Scan for the cell matching the given text and deliver its [x, y] coordinate at center. 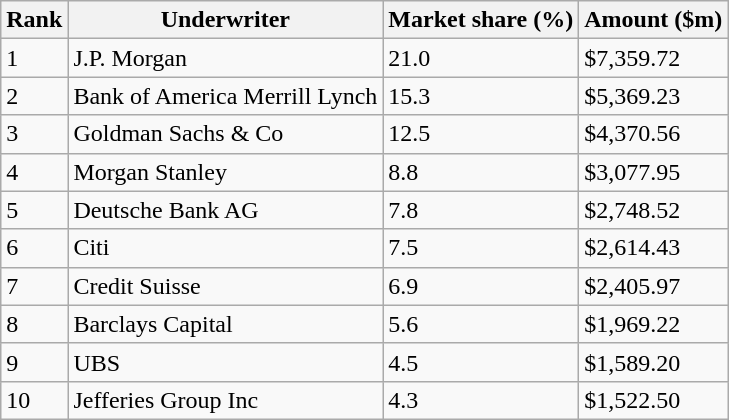
$1,589.20 [654, 362]
4.5 [481, 362]
$4,370.56 [654, 134]
Amount ($m) [654, 20]
10 [34, 400]
Bank of America Merrill Lynch [226, 96]
Jefferies Group Inc [226, 400]
Citi [226, 248]
5 [34, 210]
Morgan Stanley [226, 172]
$2,405.97 [654, 286]
$2,614.43 [654, 248]
$7,359.72 [654, 58]
8.8 [481, 172]
7.5 [481, 248]
J.P. Morgan [226, 58]
Market share (%) [481, 20]
8 [34, 324]
Credit Suisse [226, 286]
12.5 [481, 134]
UBS [226, 362]
6.9 [481, 286]
$3,077.95 [654, 172]
7.8 [481, 210]
21.0 [481, 58]
7 [34, 286]
15.3 [481, 96]
$1,969.22 [654, 324]
Deutsche Bank AG [226, 210]
Rank [34, 20]
$5,369.23 [654, 96]
4 [34, 172]
4.3 [481, 400]
Barclays Capital [226, 324]
2 [34, 96]
1 [34, 58]
$2,748.52 [654, 210]
Underwriter [226, 20]
3 [34, 134]
$1,522.50 [654, 400]
9 [34, 362]
6 [34, 248]
Goldman Sachs & Co [226, 134]
5.6 [481, 324]
